Detect which cell encompasses the target text, then output its (X, Y) center coordinate. 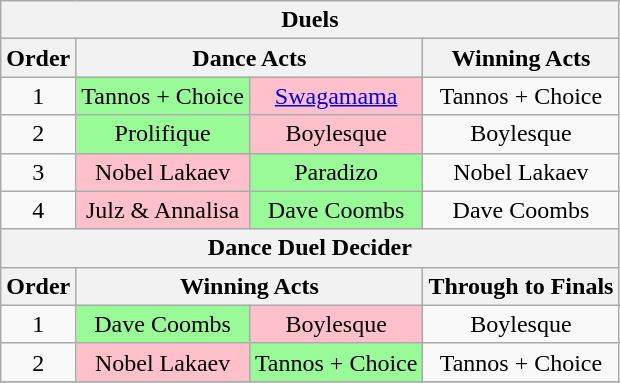
Through to Finals (521, 286)
Duels (310, 20)
Julz & Annalisa (163, 210)
Prolifique (163, 134)
3 (38, 172)
Paradizo (336, 172)
4 (38, 210)
Dance Acts (250, 58)
Swagamama (336, 96)
Dance Duel Decider (310, 248)
